Pinpoint the cell where the given text exists, returning its [x, y] midpoint coordinate. 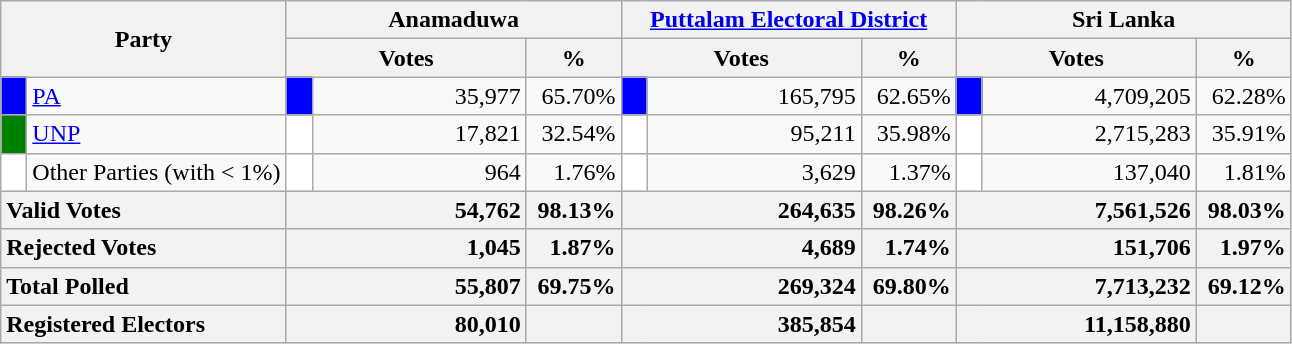
Valid Votes [144, 210]
Rejected Votes [144, 248]
69.75% [574, 286]
11,158,880 [1076, 324]
62.28% [1244, 96]
385,854 [741, 324]
7,713,232 [1076, 286]
1.74% [908, 248]
69.12% [1244, 286]
Party [144, 39]
54,762 [406, 210]
4,709,205 [1089, 96]
1.97% [1244, 248]
UNP [156, 134]
4,689 [741, 248]
Other Parties (with < 1%) [156, 172]
165,795 [754, 96]
65.70% [574, 96]
Total Polled [144, 286]
964 [419, 172]
17,821 [419, 134]
Anamaduwa [454, 20]
35.98% [908, 134]
1.76% [574, 172]
98.26% [908, 210]
1.81% [1244, 172]
98.13% [574, 210]
95,211 [754, 134]
80,010 [406, 324]
1.37% [908, 172]
269,324 [741, 286]
Registered Electors [144, 324]
1.87% [574, 248]
35,977 [419, 96]
1,045 [406, 248]
7,561,526 [1076, 210]
3,629 [754, 172]
Puttalam Electoral District [788, 20]
Sri Lanka [1124, 20]
2,715,283 [1089, 134]
151,706 [1076, 248]
98.03% [1244, 210]
69.80% [908, 286]
62.65% [908, 96]
32.54% [574, 134]
137,040 [1089, 172]
55,807 [406, 286]
35.91% [1244, 134]
264,635 [741, 210]
PA [156, 96]
